Search for the cell housing the specified text and yield its (x, y) center coordinate. 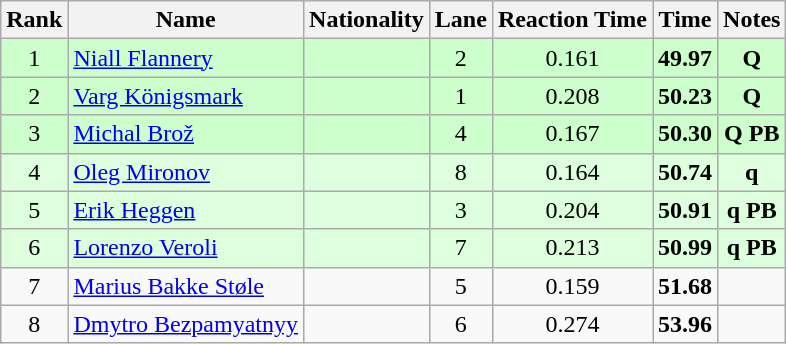
Rank (34, 20)
50.23 (686, 96)
Q PB (752, 134)
Lorenzo Veroli (186, 248)
Nationality (367, 20)
Niall Flannery (186, 58)
49.97 (686, 58)
Marius Bakke Støle (186, 286)
Oleg Mironov (186, 172)
Notes (752, 20)
Erik Heggen (186, 210)
0.208 (572, 96)
53.96 (686, 324)
q (752, 172)
50.99 (686, 248)
Name (186, 20)
50.74 (686, 172)
0.167 (572, 134)
0.213 (572, 248)
Lane (460, 20)
50.91 (686, 210)
0.274 (572, 324)
Time (686, 20)
Varg Königsmark (186, 96)
0.164 (572, 172)
50.30 (686, 134)
0.161 (572, 58)
51.68 (686, 286)
0.159 (572, 286)
0.204 (572, 210)
Reaction Time (572, 20)
Dmytro Bezpamyatnyy (186, 324)
Michal Brož (186, 134)
